Detect which cell encompasses the target text, then output its [x, y] center coordinate. 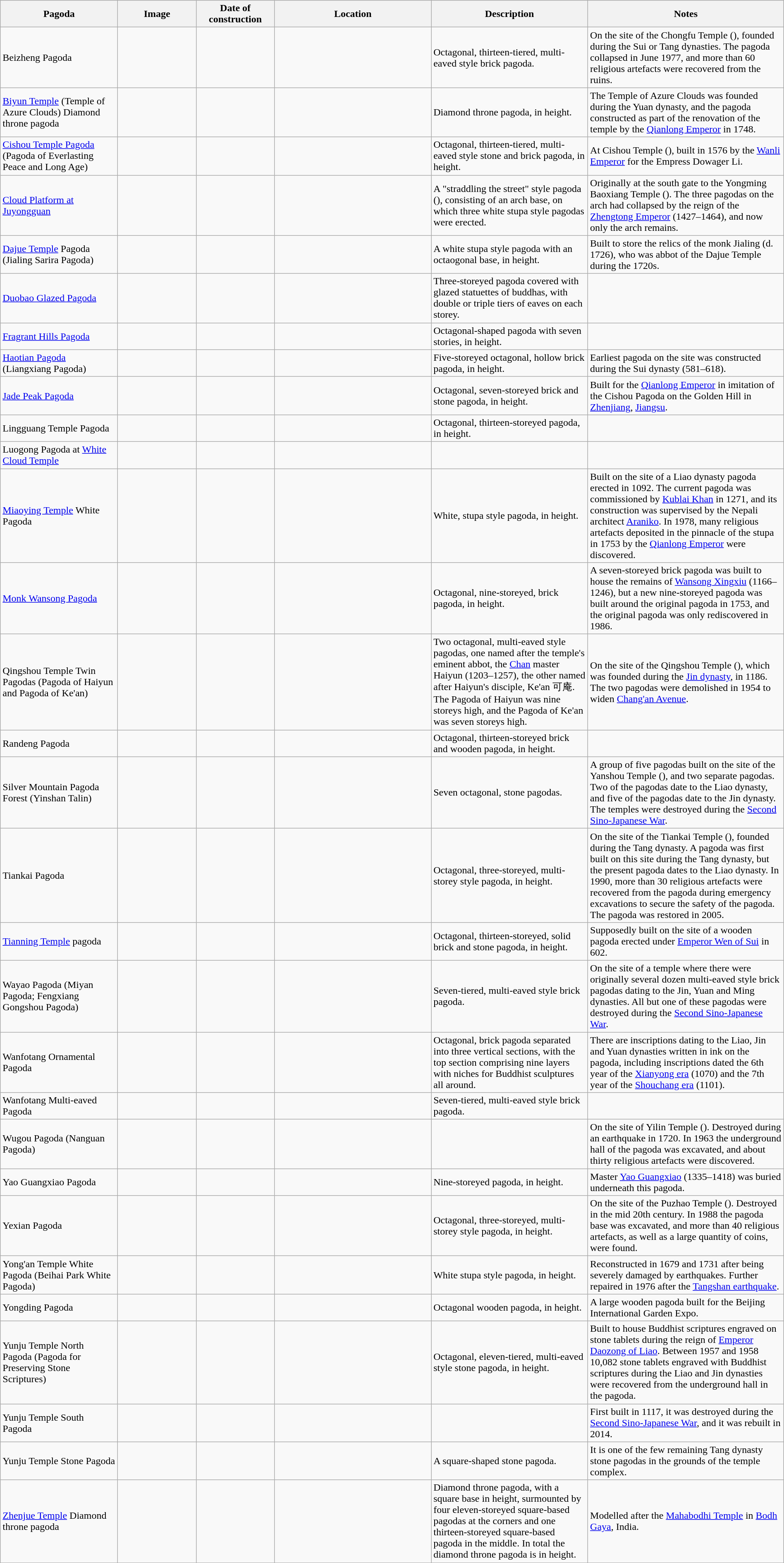
Description [509, 14]
Yong'an Temple White Pagoda (Beihai Park White Pagoda) [59, 1275]
Octagonal, thirteen-tiered, multi-eaved style stone and brick pagoda, in height. [509, 156]
Octagonal wooden pagoda, in height. [509, 1307]
Three-storeyed pagoda covered with glazed statuettes of buddhas, with double or triple tiers of eaves on each storey. [509, 298]
A square-shaped stone pagoda. [509, 1461]
White stupa style pagoda, in height. [509, 1275]
Yao Guangxiao Pagoda [59, 1182]
Built to store the relics of the monk Jialing (d. 1726), who was abbot of the Dajue Temple during the 1720s. [686, 254]
Cishou Temple Pagoda (Pagoda of Everlasting Peace and Long Age) [59, 156]
Yunju Temple South Pagoda [59, 1423]
Reconstructed in 1679 and 1731 after being severely damaged by earthquakes. Further repaired in 1976 after the Tangshan earthquake. [686, 1275]
Yunju Temple North Pagoda (Pagoda for Preserving Stone Scriptures) [59, 1362]
Lingguang Temple Pagoda [59, 428]
Qingshou Temple Twin Pagodas (Pagoda of Haiyun and Pagoda of Ke'an) [59, 682]
Location [353, 14]
Nine-storeyed pagoda, in height. [509, 1182]
White, stupa style pagoda, in height. [509, 515]
Octagonal, thirteen-storeyed brick and wooden pagoda, in height. [509, 743]
Miaoying Temple White Pagoda [59, 515]
Zhenjue Temple Diamond throne pagoda [59, 1521]
Yunju Temple Stone Pagoda [59, 1461]
Tianning Temple pagoda [59, 941]
Modelled after the Mahabodhi Temple in Bodh Gaya, India. [686, 1521]
Supposedly built on the site of a wooden pagoda erected under Emperor Wen of Sui in 602. [686, 941]
Diamond throne pagoda, in height. [509, 113]
Duobao Glazed Pagoda [59, 298]
Silver Mountain Pagoda Forest (Yinshan Talin) [59, 793]
Seven octagonal, stone pagodas. [509, 793]
Image [157, 14]
Octagonal, thirteen-tiered, multi-eaved style brick pagoda. [509, 58]
Haotian Pagoda (Liangxiang Pagoda) [59, 363]
Notes [686, 14]
Earliest pagoda on the site was constructed during the Sui dynasty (581–618). [686, 363]
Luogong Pagoda at White Cloud Temple [59, 455]
First built in 1117, it was destroyed during the Second Sino-Japanese War, and it was rebuilt in 2014. [686, 1423]
Jade Peak Pagoda [59, 396]
Beizheng Pagoda [59, 58]
Wanfotang Ornamental Pagoda [59, 1062]
Date of construction [235, 14]
Wugou Pagoda (Nanguan Pagoda) [59, 1144]
Octagonal-shaped pagoda with seven stories, in height. [509, 336]
Monk Wansong Pagoda [59, 598]
Randeng Pagoda [59, 743]
Dajue Temple Pagoda (Jialing Sarira Pagoda) [59, 254]
Tiankai Pagoda [59, 875]
Biyun Temple (Temple of Azure Clouds) Diamond throne pagoda [59, 113]
Master Yao Guangxiao (1335–1418) was buried underneath this pagoda. [686, 1182]
At Cishou Temple (), built in 1576 by the Wanli Emperor for the Empress Dowager Li. [686, 156]
Yongding Pagoda [59, 1307]
Octagonal, nine-storeyed, brick pagoda, in height. [509, 598]
A white stupa style pagoda with an octaogonal base, in height. [509, 254]
Wayao Pagoda (Miyan Pagoda; Fengxiang Gongshou Pagoda) [59, 996]
A large wooden pagoda built for the Beijing International Garden Expo. [686, 1307]
Pagoda [59, 14]
Octagonal, eleven-tiered, multi-eaved style stone pagoda, in height. [509, 1362]
Octagonal, thirteen-storeyed, solid brick and stone pagoda, in height. [509, 941]
It is one of the few remaining Tang dynasty stone pagodas in the grounds of the temple complex. [686, 1461]
Fragrant Hills Pagoda [59, 336]
Octagonal, seven-storeyed brick and stone pagoda, in height. [509, 396]
Yexian Pagoda [59, 1226]
A "straddling the street" style pagoda (), consisting of an arch base, on which three white stupa style pagodas were erected. [509, 205]
Built for the Qianlong Emperor in imitation of the Cishou Pagoda on the Golden Hill in Zhenjiang, Jiangsu. [686, 396]
Cloud Platform at Juyongguan [59, 205]
Wanfotang Multi-eaved Pagoda [59, 1106]
Octagonal, thirteen-storeyed pagoda, in height. [509, 428]
Five-storeyed octagonal, hollow brick pagoda, in height. [509, 363]
